Find where the given text appears and provide that cell's center as [x, y] coordinate. 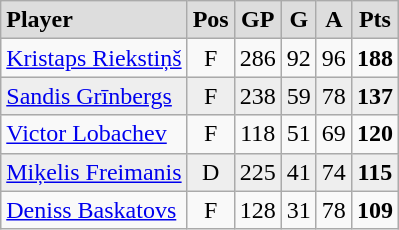
41 [298, 172]
74 [334, 172]
120 [374, 134]
A [334, 20]
128 [258, 210]
51 [298, 134]
238 [258, 96]
96 [334, 58]
59 [298, 96]
188 [374, 58]
92 [298, 58]
Sandis Grīnbergs [94, 96]
69 [334, 134]
Player [94, 20]
Kristaps Riekstiņš [94, 58]
GP [258, 20]
D [210, 172]
G [298, 20]
109 [374, 210]
Deniss Baskatovs [94, 210]
286 [258, 58]
225 [258, 172]
Pts [374, 20]
31 [298, 210]
Victor Lobachev [94, 134]
Pos [210, 20]
137 [374, 96]
118 [258, 134]
115 [374, 172]
Miķelis Freimanis [94, 172]
